Extract the (x, y) coordinate from the center of the cell holding the provided text.  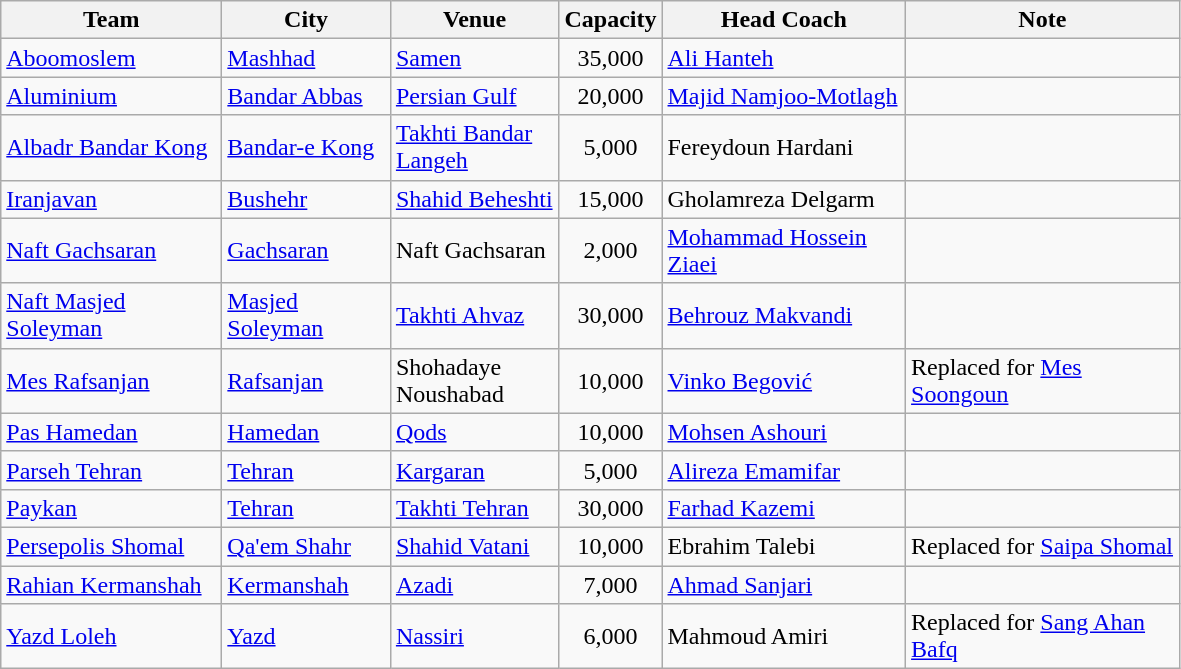
Gholamreza Delgarm (784, 199)
Iranjavan (112, 199)
Kargaran (474, 470)
Venue (474, 20)
Hamedan (306, 432)
Ahmad Sanjari (784, 585)
6,000 (610, 636)
Bushehr (306, 199)
Naft Masjed Soleyman (112, 316)
Mohammad Hossein Ziaei (784, 250)
20,000 (610, 96)
Yazd Loleh (112, 636)
Team (112, 20)
Masjed Soleyman (306, 316)
Takhti Bandar Langeh (474, 148)
Farhad Kazemi (784, 508)
Behrouz Makvandi (784, 316)
Ebrahim Talebi (784, 546)
Replaced for Saipa Shomal (1043, 546)
Nassiri (474, 636)
City (306, 20)
Rafsanjan (306, 380)
Pas Hamedan (112, 432)
Ali Hanteh (784, 58)
Fereydoun Hardani (784, 148)
Parseh Tehran (112, 470)
Shahid Vatani (474, 546)
Shahid Beheshti (474, 199)
15,000 (610, 199)
Head Coach (784, 20)
Bandar-e Kong (306, 148)
35,000 (610, 58)
Kermanshah (306, 585)
Alireza Emamifar (784, 470)
Mes Rafsanjan (112, 380)
Albadr Bandar Kong (112, 148)
Replaced for Sang Ahan Bafq (1043, 636)
Majid Namjoo-Motlagh (784, 96)
Mashhad (306, 58)
Vinko Begović (784, 380)
Aluminium (112, 96)
Paykan (112, 508)
Note (1043, 20)
Qa'em Shahr (306, 546)
Gachsaran (306, 250)
Azadi (474, 585)
Samen (474, 58)
Replaced for Mes Soongoun (1043, 380)
Mahmoud Amiri (784, 636)
Takhti Ahvaz (474, 316)
2,000 (610, 250)
Capacity (610, 20)
Shohadaye Noushabad (474, 380)
7,000 (610, 585)
Persepolis Shomal (112, 546)
Persian Gulf (474, 96)
Mohsen Ashouri (784, 432)
Bandar Abbas (306, 96)
Aboomoslem (112, 58)
Yazd (306, 636)
Qods (474, 432)
Rahian Kermanshah (112, 585)
Takhti Tehran (474, 508)
